Extract the (x, y) coordinate from the center of the cell holding the provided text.  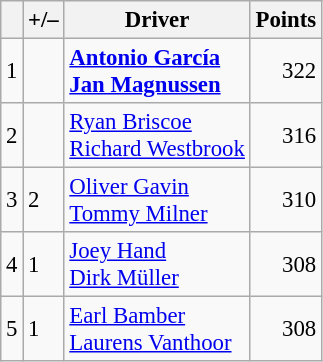
322 (286, 72)
310 (286, 200)
+/– (44, 20)
Points (286, 20)
3 (12, 200)
Joey Hand Dirk Müller (157, 264)
316 (286, 136)
Driver (157, 20)
Ryan Briscoe Richard Westbrook (157, 136)
5 (12, 330)
Earl Bamber Laurens Vanthoor (157, 330)
Oliver Gavin Tommy Milner (157, 200)
Antonio García Jan Magnussen (157, 72)
4 (12, 264)
